For the text-containing cell, return its midpoint in [x, y] coordinate format. 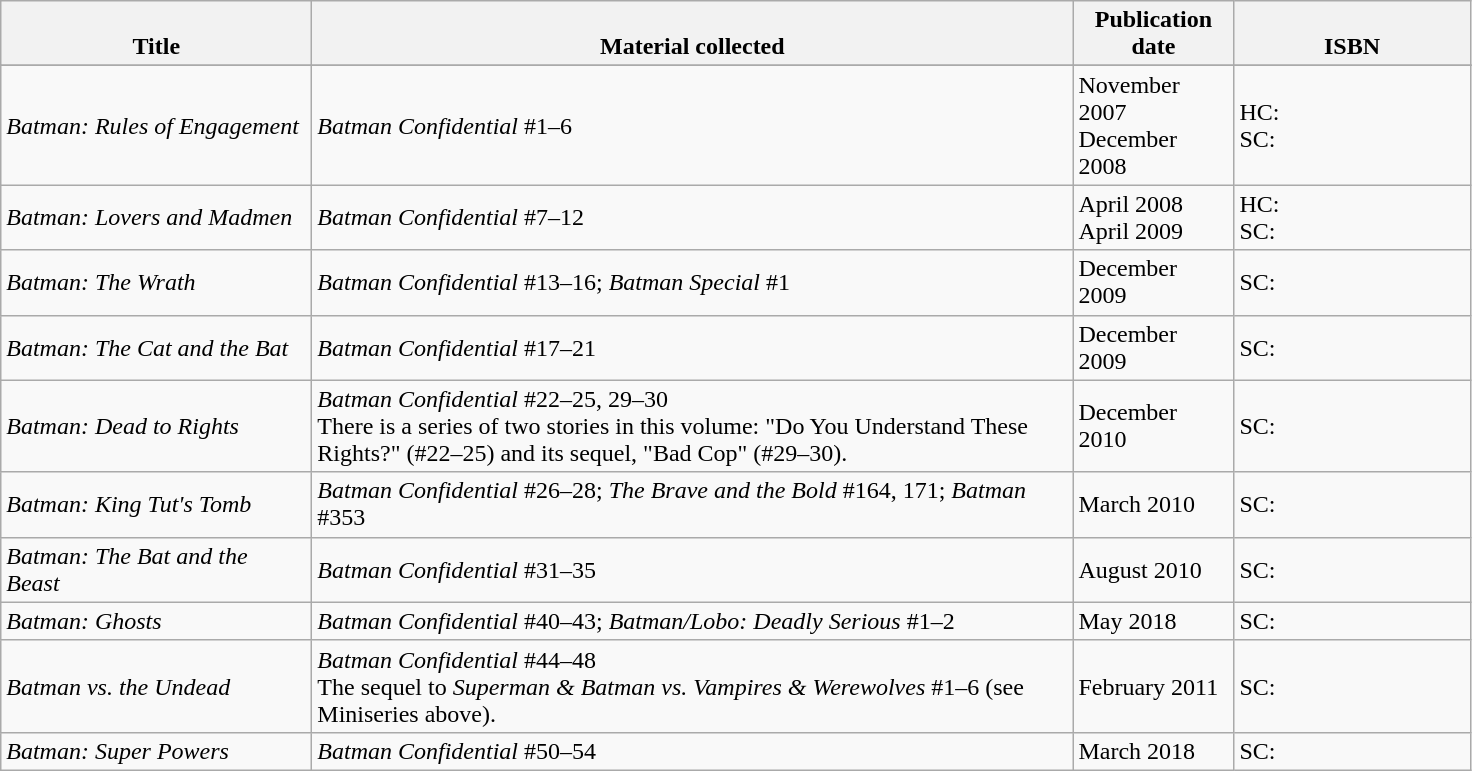
November 2007December 2008 [1154, 126]
Batman: The Cat and the Bat [156, 348]
Batman Confidential #40–43; Batman/Lobo: Deadly Serious #1–2 [692, 621]
Batman Confidential #31–35 [692, 570]
ISBN [1352, 34]
Batman Confidential #50–54 [692, 751]
Publication date [1154, 34]
Material collected [692, 34]
Batman: Rules of Engagement [156, 126]
Batman: King Tut's Tomb [156, 504]
Batman Confidential #7–12 [692, 218]
Batman Confidential #13–16; Batman Special #1 [692, 282]
March 2010 [1154, 504]
Batman Confidential #44–48The sequel to Superman & Batman vs. Vampires & Werewolves #1–6 (see Miniseries above). [692, 686]
December 2010 [1154, 426]
Batman: The Bat and the Beast [156, 570]
May 2018 [1154, 621]
March 2018 [1154, 751]
April 2008April 2009 [1154, 218]
Batman vs. the Undead [156, 686]
Title [156, 34]
Batman: Ghosts [156, 621]
Batman: Super Powers [156, 751]
Batman: The Wrath [156, 282]
Batman Confidential #26–28; The Brave and the Bold #164, 171; Batman #353 [692, 504]
Batman: Lovers and Madmen [156, 218]
Batman Confidential #17–21 [692, 348]
August 2010 [1154, 570]
Batman: Dead to Rights [156, 426]
February 2011 [1154, 686]
Batman Confidential #1–6 [692, 126]
